Return the [x, y] coordinate for the center point of the cell that contains the specified text.  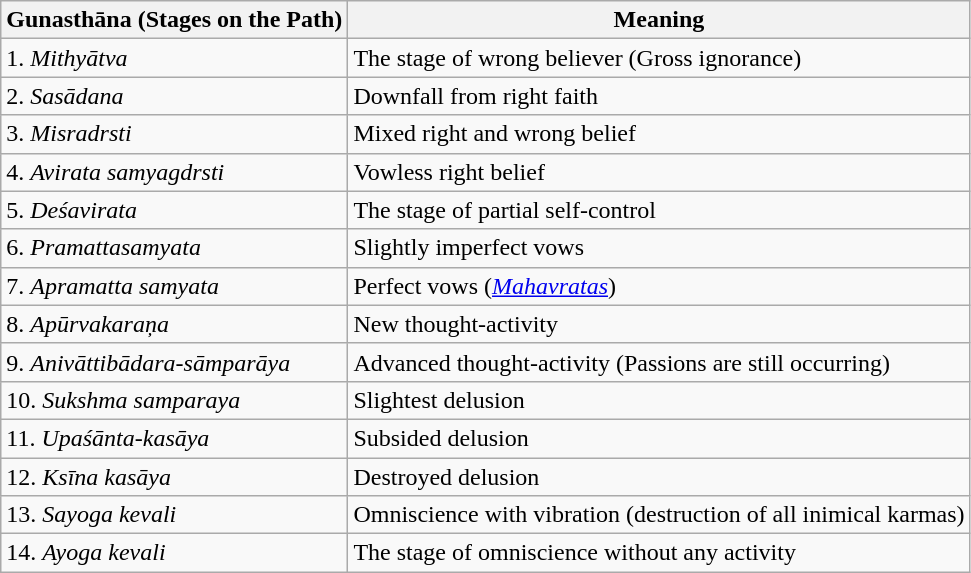
Mixed right and wrong belief [659, 134]
3. Misradrsti [174, 134]
1. Mithyātva [174, 58]
Perfect vows (Mahavratas) [659, 286]
4. Avirata samyagdrsti [174, 172]
Advanced thought-activity (Passions are still occurring) [659, 362]
Meaning [659, 20]
6. Pramattasamyata [174, 248]
10. Sukshma samparaya [174, 400]
12. Ksīna kasāya [174, 477]
8. Apūrvakaraņa [174, 324]
The stage of omniscience without any activity [659, 553]
9. Anivāttibādara-sāmparāya [174, 362]
The stage of wrong believer (Gross ignorance) [659, 58]
11. Upaśānta-kasāya [174, 438]
Downfall from right faith [659, 96]
Destroyed delusion [659, 477]
Subsided delusion [659, 438]
Omniscience with vibration (destruction of all inimical karmas) [659, 515]
13. Sayoga kevali [174, 515]
Gunasthāna (Stages on the Path) [174, 20]
14. Ayoga kevali [174, 553]
Slightly imperfect vows [659, 248]
2. Sasādana [174, 96]
5. Deśavirata [174, 210]
Slightest delusion [659, 400]
7. Apramatta samyata [174, 286]
Vowless right belief [659, 172]
New thought-activity [659, 324]
The stage of partial self-control [659, 210]
